Determine the [x, y] coordinate at the center of the cell enclosing the given text.  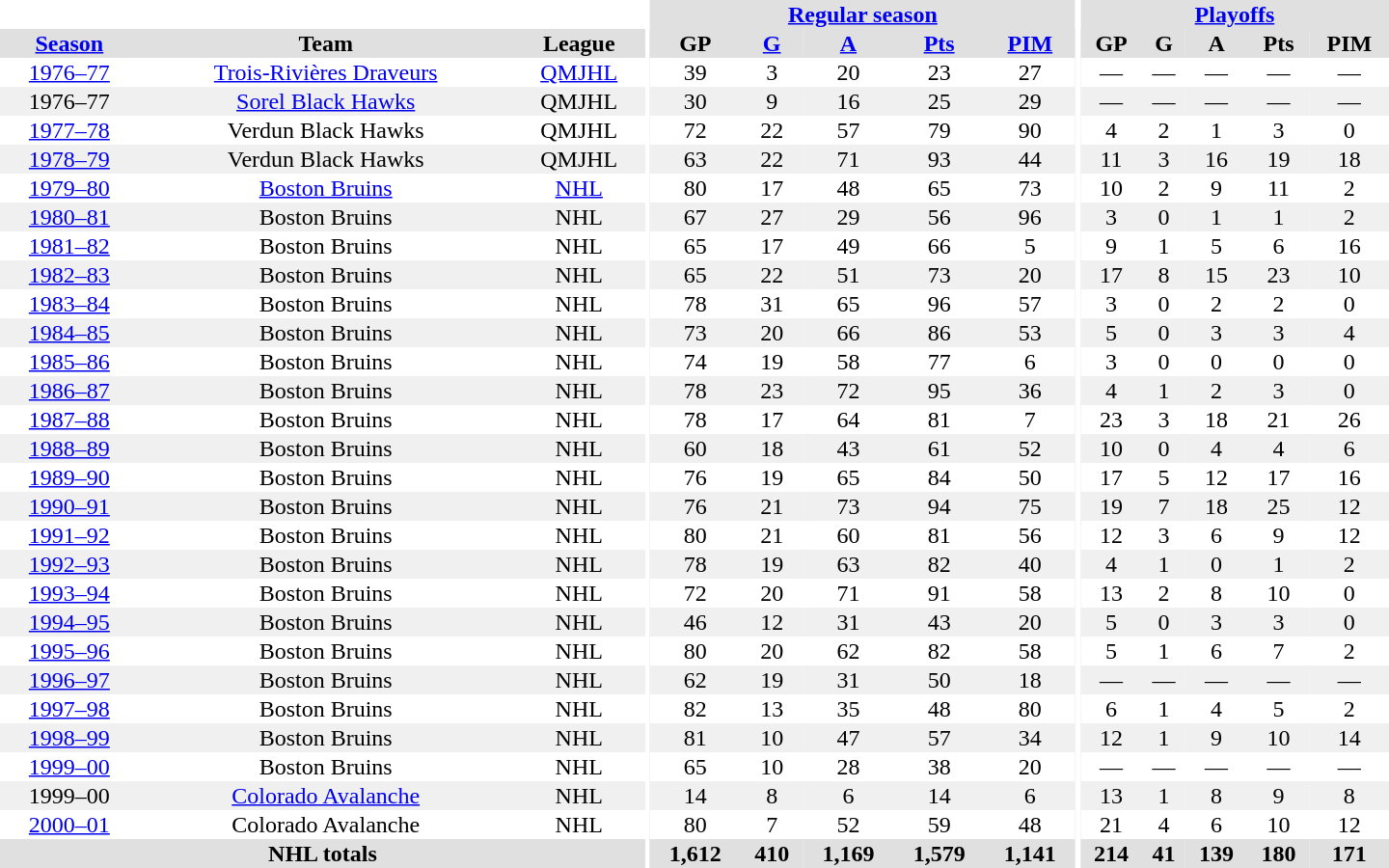
91 [940, 593]
Playoffs [1235, 14]
1988–89 [69, 448]
1980–81 [69, 217]
26 [1349, 420]
34 [1030, 738]
NHL totals [322, 854]
39 [695, 72]
36 [1030, 391]
139 [1216, 854]
League [579, 43]
1987–88 [69, 420]
61 [940, 448]
214 [1111, 854]
180 [1278, 854]
67 [695, 217]
75 [1030, 506]
171 [1349, 854]
53 [1030, 333]
30 [695, 101]
40 [1030, 564]
44 [1030, 159]
Trois-Rivières Draveurs [326, 72]
15 [1216, 275]
1981–82 [69, 246]
1992–93 [69, 564]
1983–84 [69, 304]
1984–85 [69, 333]
35 [848, 709]
94 [940, 506]
95 [940, 391]
Regular season [862, 14]
1986–87 [69, 391]
49 [848, 246]
410 [772, 854]
79 [940, 130]
77 [940, 362]
1989–90 [69, 477]
1994–95 [69, 622]
1991–92 [69, 535]
1998–99 [69, 738]
1,169 [848, 854]
28 [848, 767]
1982–83 [69, 275]
1977–78 [69, 130]
Team [326, 43]
64 [848, 420]
1,579 [940, 854]
Season [69, 43]
2000–01 [69, 825]
84 [940, 477]
41 [1163, 854]
1997–98 [69, 709]
47 [848, 738]
38 [940, 767]
86 [940, 333]
93 [940, 159]
90 [1030, 130]
46 [695, 622]
Sorel Black Hawks [326, 101]
1990–91 [69, 506]
1993–94 [69, 593]
1996–97 [69, 680]
1985–86 [69, 362]
1,141 [1030, 854]
1978–79 [69, 159]
59 [940, 825]
1,612 [695, 854]
51 [848, 275]
1995–96 [69, 651]
1979–80 [69, 188]
74 [695, 362]
